Output the [X, Y] coordinate of the center of the cell containing the given text.  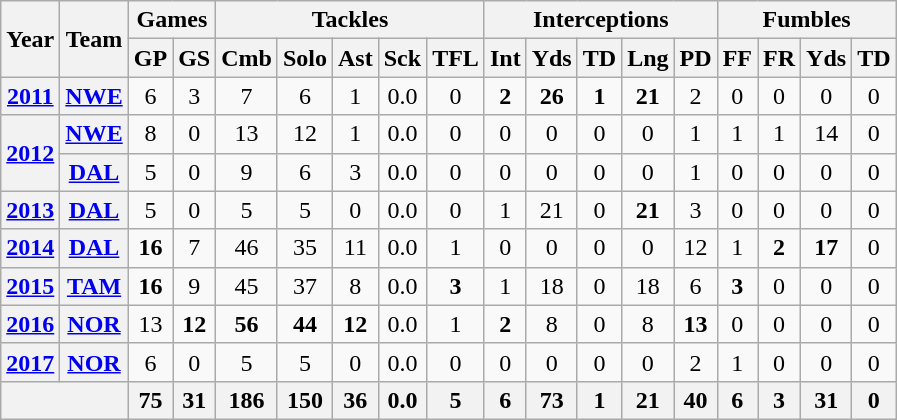
Games [172, 20]
46 [247, 248]
FF [737, 58]
37 [304, 286]
Lng [648, 58]
186 [247, 400]
Ast [356, 58]
Int [505, 58]
26 [552, 96]
45 [247, 286]
56 [247, 324]
2012 [30, 153]
14 [826, 134]
Team [94, 39]
Fumbles [806, 20]
36 [356, 400]
150 [304, 400]
Interceptions [600, 20]
GP [150, 58]
35 [304, 248]
2013 [30, 210]
Solo [304, 58]
Cmb [247, 58]
Sck [402, 58]
2017 [30, 362]
17 [826, 248]
GS [194, 58]
FR [780, 58]
PD [696, 58]
2015 [30, 286]
2016 [30, 324]
75 [150, 400]
40 [696, 400]
TFL [456, 58]
Tackles [350, 20]
11 [356, 248]
73 [552, 400]
2014 [30, 248]
TAM [94, 286]
44 [304, 324]
Year [30, 39]
2011 [30, 96]
